Scan for the cell matching the given text and deliver its [X, Y] coordinate at center. 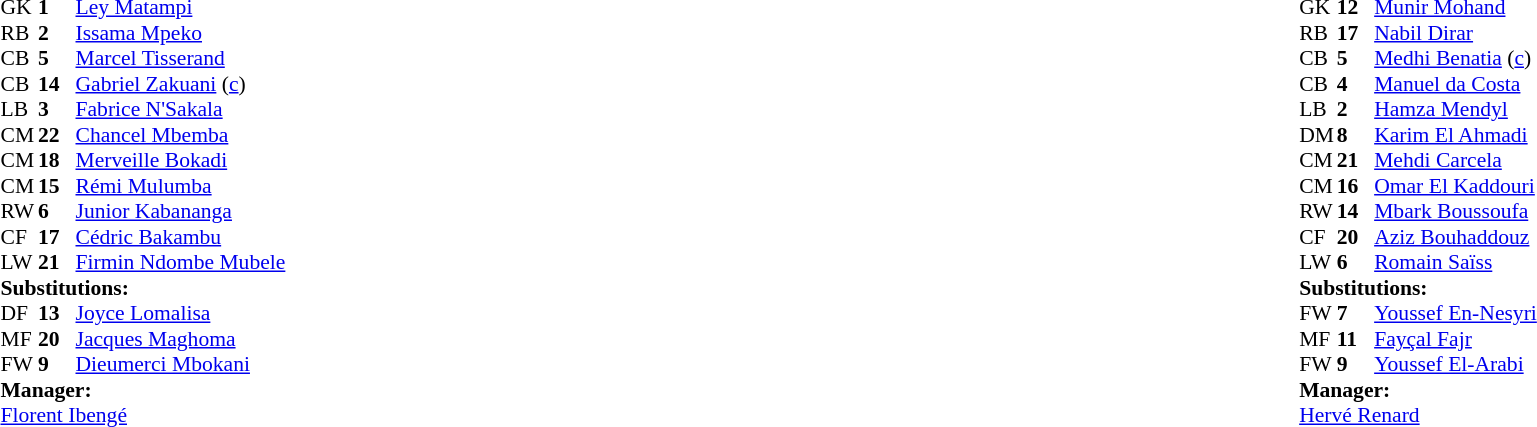
Mbark Boussoufa [1456, 211]
Medhi Benatia (c) [1456, 59]
3 [57, 109]
15 [57, 186]
11 [1356, 339]
DM [1318, 135]
Chancel Mbemba [181, 135]
Manuel da Costa [1456, 84]
Fabrice N'Sakala [181, 109]
Romain Saïss [1456, 263]
Gabriel Zakuani (c) [181, 84]
DF [19, 313]
Dieumerci Mbokani [181, 365]
Joyce Lomalisa [181, 313]
Youssef El-Arabi [1456, 365]
Rémi Mulumba [181, 186]
Hamza Mendyl [1456, 109]
7 [1356, 313]
Omar El Kaddouri [1456, 186]
Nabil Dirar [1456, 33]
8 [1356, 135]
4 [1356, 84]
Youssef En-Nesyri [1456, 313]
Fayçal Fajr [1456, 339]
22 [57, 135]
Mehdi Carcela [1456, 161]
16 [1356, 186]
18 [57, 161]
Aziz Bouhaddouz [1456, 237]
Jacques Maghoma [181, 339]
Karim El Ahmadi [1456, 135]
Firmin Ndombe Mubele [181, 263]
Cédric Bakambu [181, 237]
Issama Mpeko [181, 33]
Junior Kabananga [181, 211]
Merveille Bokadi [181, 161]
13 [57, 313]
Marcel Tisserand [181, 59]
